Locate the cell with the specified text and output its (x, y) center coordinate. 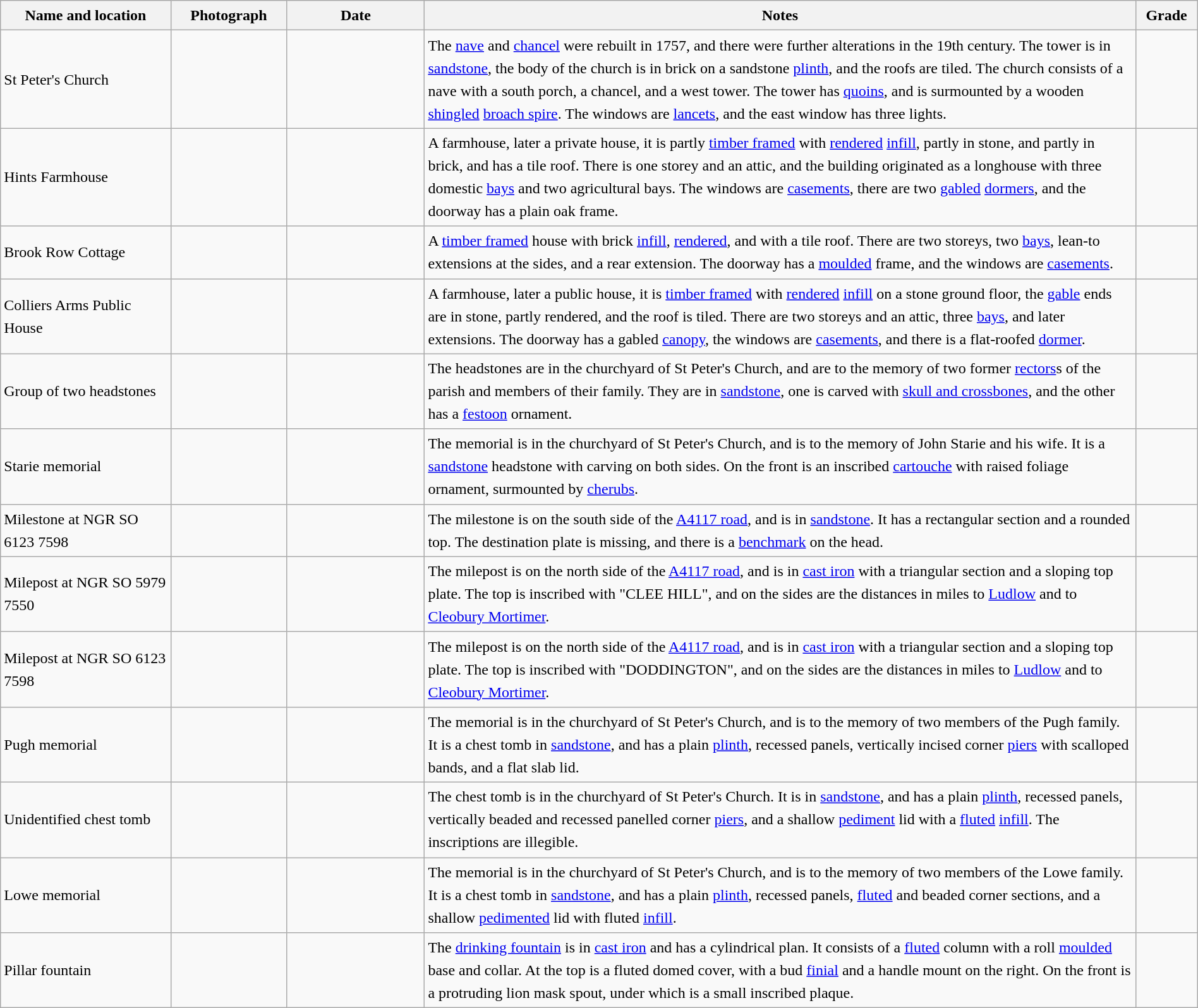
Starie memorial (86, 466)
Brook Row Cottage (86, 253)
Lowe memorial (86, 896)
Milepost at NGR SO 6123 7598 (86, 669)
Grade (1166, 15)
Photograph (229, 15)
Pugh memorial (86, 744)
Milepost at NGR SO 5979 7550 (86, 594)
Unidentified chest tomb (86, 820)
St Peter's Church (86, 80)
Group of two headstones (86, 392)
Milestone at NGR SO 6123 7598 (86, 531)
Hints Farmhouse (86, 177)
Notes (780, 15)
Pillar fountain (86, 970)
Name and location (86, 15)
Date (356, 15)
Colliers Arms Public House (86, 316)
